Identify which cell holds the provided text, then report its [x, y] central coordinate. 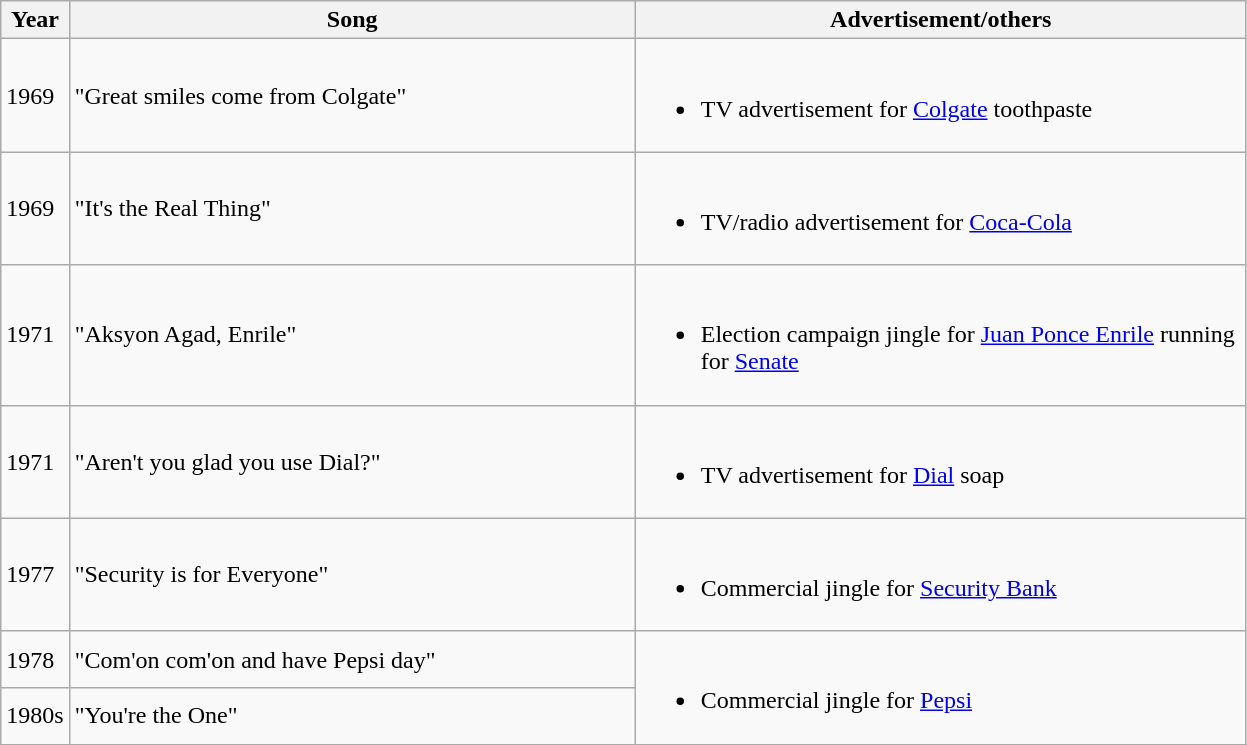
Commercial jingle for Security Bank [940, 574]
1977 [35, 574]
TV advertisement for Colgate toothpaste [940, 96]
TV/radio advertisement for Coca-Cola [940, 208]
"Great smiles come from Colgate" [352, 96]
"Aren't you glad you use Dial?" [352, 462]
Song [352, 20]
"You're the One" [352, 716]
1980s [35, 716]
"Security is for Everyone" [352, 574]
"Com'on com'on and have Pepsi day" [352, 660]
Commercial jingle for Pepsi [940, 688]
"Aksyon Agad, Enrile" [352, 335]
TV advertisement for Dial soap [940, 462]
"It's the Real Thing" [352, 208]
Advertisement/others [940, 20]
1978 [35, 660]
Year [35, 20]
Election campaign jingle for Juan Ponce Enrile running for Senate [940, 335]
